Extract the [x, y] coordinate from the center of the cell holding the provided text.  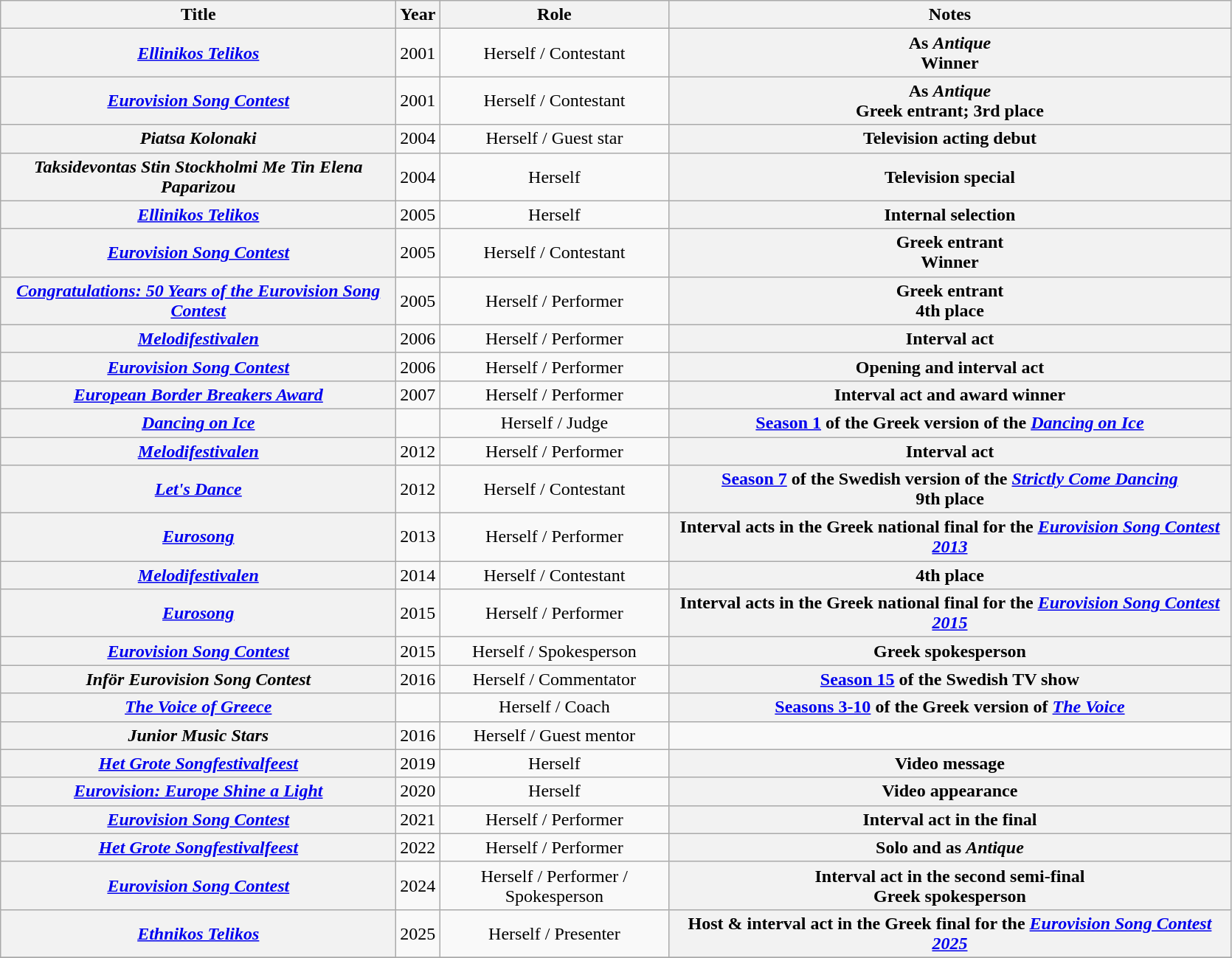
4th place [950, 575]
Solo and as Antique [950, 847]
2024 [418, 885]
2007 [418, 395]
2025 [418, 934]
2013 [418, 537]
Interval act in the second semi-final Greek spokesperson [950, 885]
Eurovision: Europe Shine a Light [198, 791]
Herself / Guest star [555, 139]
Greek spokesperson [950, 651]
European Border Breakers Award [198, 395]
As Antique Winner [950, 53]
2014 [418, 575]
2021 [418, 819]
Role [555, 15]
Year [418, 15]
Dancing on Ice [198, 423]
Season 15 of the Swedish TV show [950, 679]
The Voice of Greece [198, 707]
Season 7 of the Swedish version of the Strictly Come Dancing9th place [950, 490]
Herself / Presenter [555, 934]
Greek entrant 4th place [950, 301]
Interval act and award winner [950, 395]
Ethnikos Telikos [198, 934]
Title [198, 15]
Inför Eurovision Song Contest [198, 679]
2020 [418, 791]
Herself / Coach [555, 707]
Taksidevontas Stin Stockholmi Me Tin Elena Paparizou [198, 177]
Seasons 3-10 of the Greek version of The Voice [950, 707]
2019 [418, 763]
Herself / Performer / Spokesperson [555, 885]
Television acting debut [950, 139]
Herself / Guest mentor [555, 735]
Interval act in the final [950, 819]
Herself / Spokesperson [555, 651]
Interval acts in the Greek national final for the Eurovision Song Contest 2013 [950, 537]
Host & interval act in the Greek final for the Eurovision Song Contest 2025 [950, 934]
Internal selection [950, 215]
Greek entrant Winner [950, 252]
Television special [950, 177]
As Antique Greek entrant; 3rd place [950, 100]
Notes [950, 15]
Herself / Commentator [555, 679]
Video message [950, 763]
2022 [418, 847]
Video appearance [950, 791]
Opening and interval act [950, 367]
Piatsa Kolonaki [198, 139]
Season 1 of the Greek version of the Dancing on Ice [950, 423]
Let's Dance [198, 490]
Interval acts in the Greek national final for the Eurovision Song Contest 2015 [950, 614]
Herself / Judge [555, 423]
Junior Music Stars [198, 735]
Congratulations: 50 Years of the Eurovision Song Contest [198, 301]
